Output the [X, Y] coordinate of the center of the cell containing the given text.  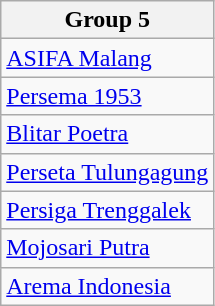
Persema 1953 [108, 96]
Group 5 [108, 20]
ASIFA Malang [108, 58]
Persiga Trenggalek [108, 210]
Mojosari Putra [108, 248]
Blitar Poetra [108, 134]
Arema Indonesia [108, 286]
Perseta Tulungagung [108, 172]
